Pinpoint the cell where the given text exists, returning its (X, Y) midpoint coordinate. 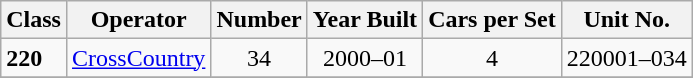
Number (259, 20)
34 (259, 58)
Year Built (364, 20)
Operator (138, 20)
2000–01 (364, 58)
CrossCountry (138, 58)
Unit No. (626, 20)
4 (492, 58)
Cars per Set (492, 20)
220001–034 (626, 58)
220 (34, 58)
Class (34, 20)
